Locate the cell with the specified text and output its (x, y) center coordinate. 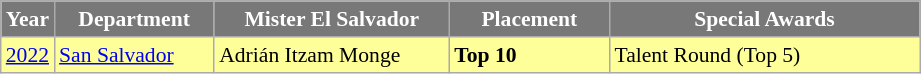
Adrián Itzam Monge (332, 55)
Department (134, 19)
Placement (529, 19)
Talent Round (Top 5) (764, 55)
Mister El Salvador (332, 19)
Top 10 (529, 55)
San Salvador (134, 55)
Year (28, 19)
Special Awards (764, 19)
2022 (28, 55)
